Find where the given text appears and provide that cell's center as (X, Y) coordinate. 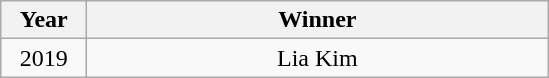
Lia Kim (318, 58)
Winner (318, 20)
Year (44, 20)
2019 (44, 58)
